Detect which cell encompasses the target text, then output its (X, Y) center coordinate. 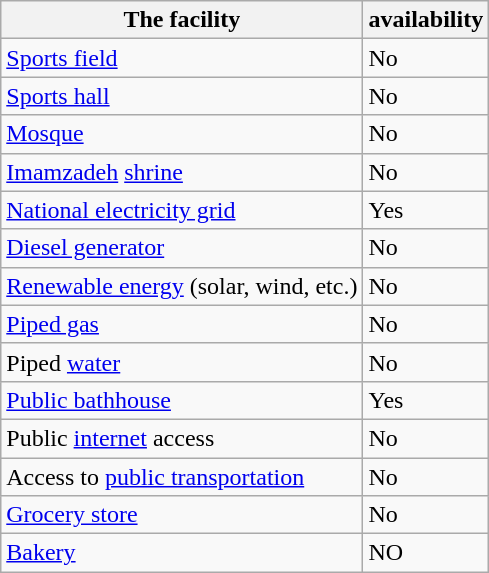
Imamzadeh shrine (182, 172)
Sports hall (182, 96)
NO (426, 553)
Public internet access (182, 438)
Sports field (182, 58)
Bakery (182, 553)
Public bathhouse (182, 400)
Access to public transportation (182, 477)
National electricity grid (182, 210)
Piped gas (182, 324)
Grocery store (182, 515)
Mosque (182, 134)
The facility (182, 20)
Diesel generator (182, 248)
Renewable energy (solar, wind, etc.) (182, 286)
Piped water (182, 362)
availability (426, 20)
